Return [x, y] of the center of cell containing provided text 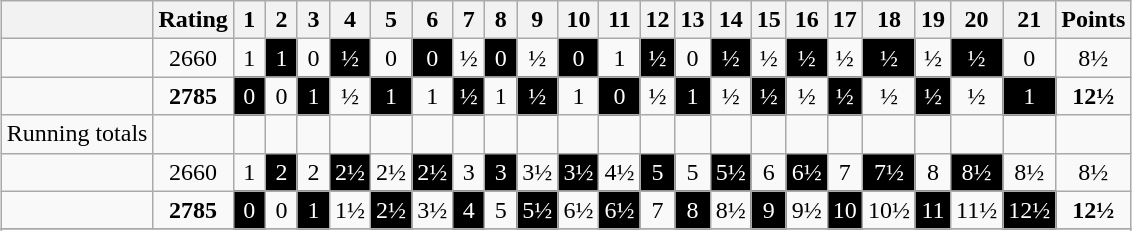
19 [932, 20]
9½ [806, 210]
18 [888, 20]
21 [1030, 20]
10½ [888, 210]
7½ [888, 172]
Running totals [77, 134]
1½ [350, 210]
12 [658, 20]
13 [692, 20]
17 [844, 20]
16 [806, 20]
20 [977, 20]
Rating [193, 20]
14 [730, 20]
4½ [620, 172]
Points [1094, 20]
15 [768, 20]
11½ [977, 210]
